Scan for the cell matching the given text and deliver its [x, y] coordinate at center. 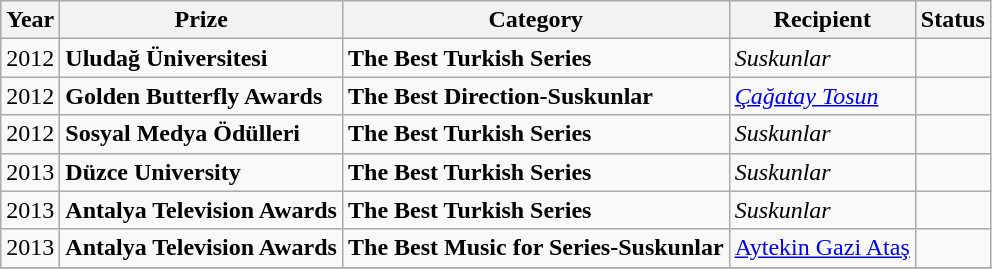
The Best Music for Series-Suskunlar [536, 248]
Sosyal Medya Ödülleri [202, 134]
Aytekin Gazi Ataş [822, 248]
Category [536, 20]
Prize [202, 20]
The Best Direction-Suskunlar [536, 96]
Status [952, 20]
Golden Butterfly Awards [202, 96]
Year [30, 20]
Düzce University [202, 172]
Çağatay Tosun [822, 96]
Recipient [822, 20]
Uludağ Üniversitesi [202, 58]
